Provide the (x, y) coordinate of the cell's center where the given text is located.  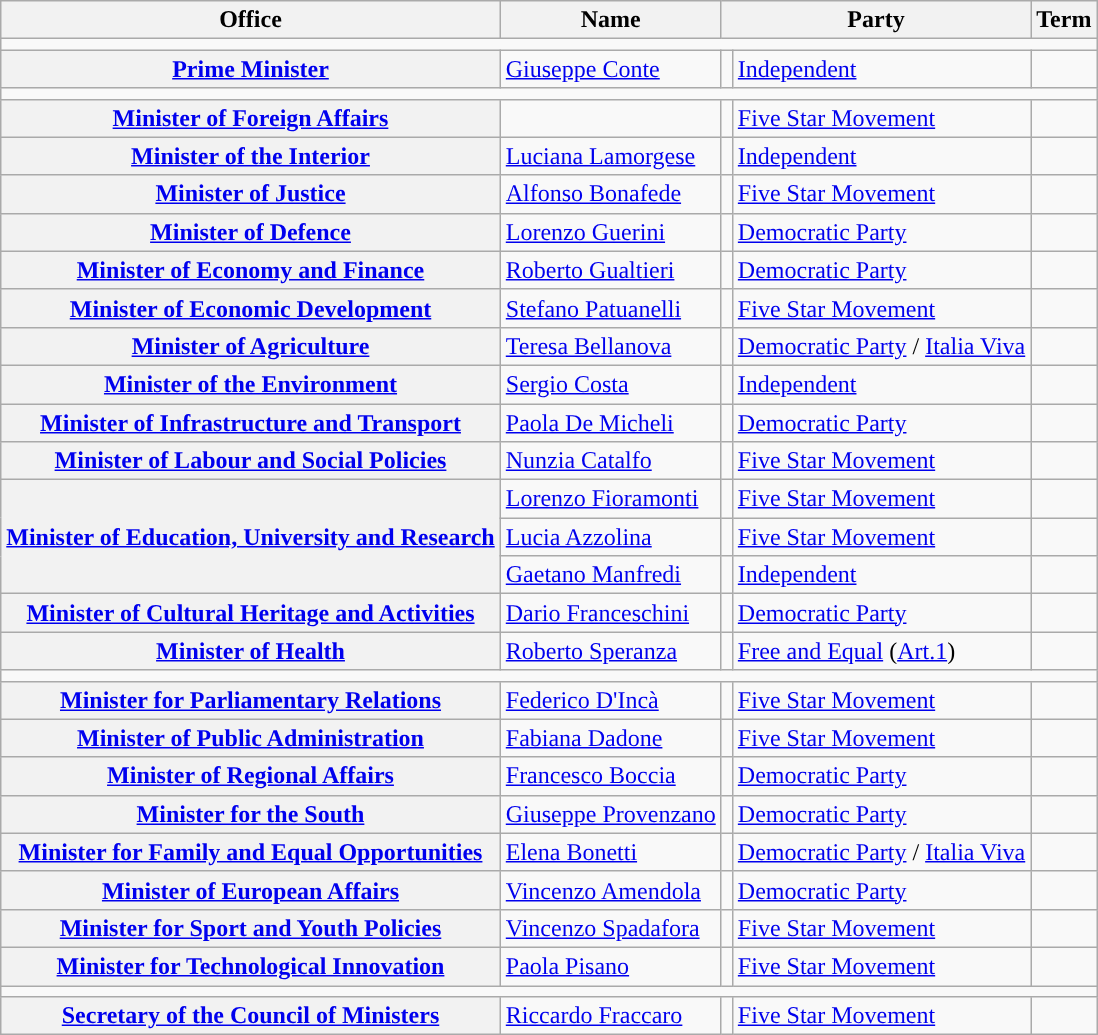
Minister of Health (251, 651)
Francesco Boccia (610, 776)
Minister of Justice (251, 194)
Minister of the Environment (251, 384)
Minister for Technological Innovation (251, 966)
Minister of Infrastructure and Transport (251, 423)
Minister of Economic Development (251, 308)
Lucia Azzolina (610, 537)
Federico D'Incà (610, 700)
Minister of Defence (251, 232)
Dario Franceschini (610, 613)
Party (876, 20)
Minister for Sport and Youth Policies (251, 928)
Luciana Lamorgese (610, 156)
Vincenzo Spadafora (610, 928)
Office (251, 20)
Lorenzo Fioramonti (610, 499)
Elena Bonetti (610, 852)
Teresa Bellanova (610, 346)
Giuseppe Provenzano (610, 814)
Name (610, 20)
Minister of Foreign Affairs (251, 118)
Minister of Labour and Social Policies (251, 461)
Minister of Economy and Finance (251, 270)
Stefano Patuanelli (610, 308)
Minister of European Affairs (251, 890)
Fabiana Dadone (610, 738)
Minister for the South (251, 814)
Prime Minister (251, 69)
Giuseppe Conte (610, 69)
Nunzia Catalfo (610, 461)
Riccardo Fraccaro (610, 1016)
Gaetano Manfredi (610, 575)
Sergio Costa (610, 384)
Lorenzo Guerini (610, 232)
Minister of Public Administration (251, 738)
Minister of Education, University and Research (251, 537)
Alfonso Bonafede (610, 194)
Minister of Agriculture (251, 346)
Vincenzo Amendola (610, 890)
Minister of Regional Affairs (251, 776)
Minister for Parliamentary Relations (251, 700)
Minister for Family and Equal Opportunities (251, 852)
Paola De Micheli (610, 423)
Secretary of the Council of Ministers (251, 1016)
Minister of Cultural Heritage and Activities (251, 613)
Free and Equal (Art.1) (881, 651)
Roberto Gualtieri (610, 270)
Minister of the Interior (251, 156)
Roberto Speranza (610, 651)
Term (1064, 20)
Paola Pisano (610, 966)
